Determine the [X, Y] coordinate at the center of the cell enclosing the given text.  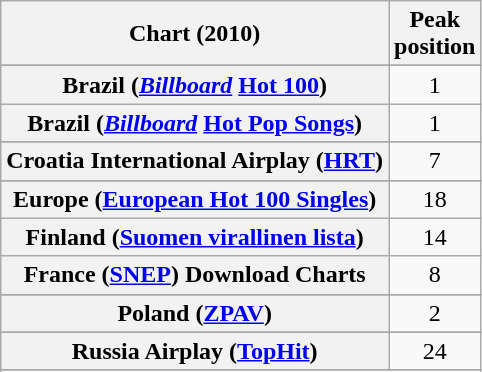
Finland (Suomen virallinen lista) [195, 237]
24 [435, 351]
Croatia International Airplay (HRT) [195, 161]
2 [435, 313]
18 [435, 199]
Russia Airplay (TopHit) [195, 351]
Chart (2010) [195, 34]
France (SNEP) Download Charts [195, 275]
7 [435, 161]
Europe (European Hot 100 Singles) [195, 199]
Brazil (Billboard Hot 100) [195, 85]
8 [435, 275]
14 [435, 237]
Brazil (Billboard Hot Pop Songs) [195, 123]
Peakposition [435, 34]
Poland (ZPAV) [195, 313]
